Search for the cell housing the specified text and yield its (X, Y) center coordinate. 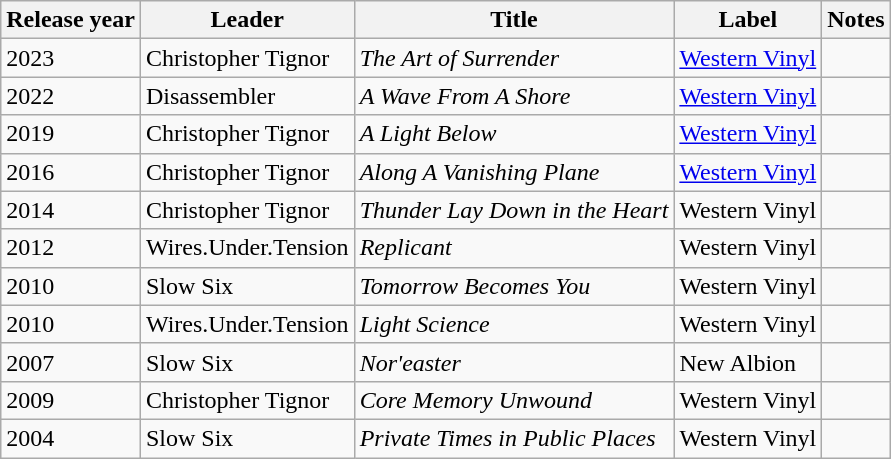
Label (748, 20)
Leader (247, 20)
2019 (71, 134)
Thunder Lay Down in the Heart (514, 210)
Replicant (514, 248)
Along A Vanishing Plane (514, 172)
A Wave From A Shore (514, 96)
New Albion (748, 362)
Core Memory Unwound (514, 400)
2012 (71, 248)
2022 (71, 96)
2009 (71, 400)
Release year (71, 20)
A Light Below (514, 134)
Light Science (514, 324)
Tomorrow Becomes You (514, 286)
Nor'easter (514, 362)
2023 (71, 58)
2014 (71, 210)
2016 (71, 172)
2007 (71, 362)
Title (514, 20)
Private Times in Public Places (514, 438)
The Art of Surrender (514, 58)
Notes (856, 20)
Disassembler (247, 96)
2004 (71, 438)
